For the text-containing cell, return its midpoint in [X, Y] coordinate format. 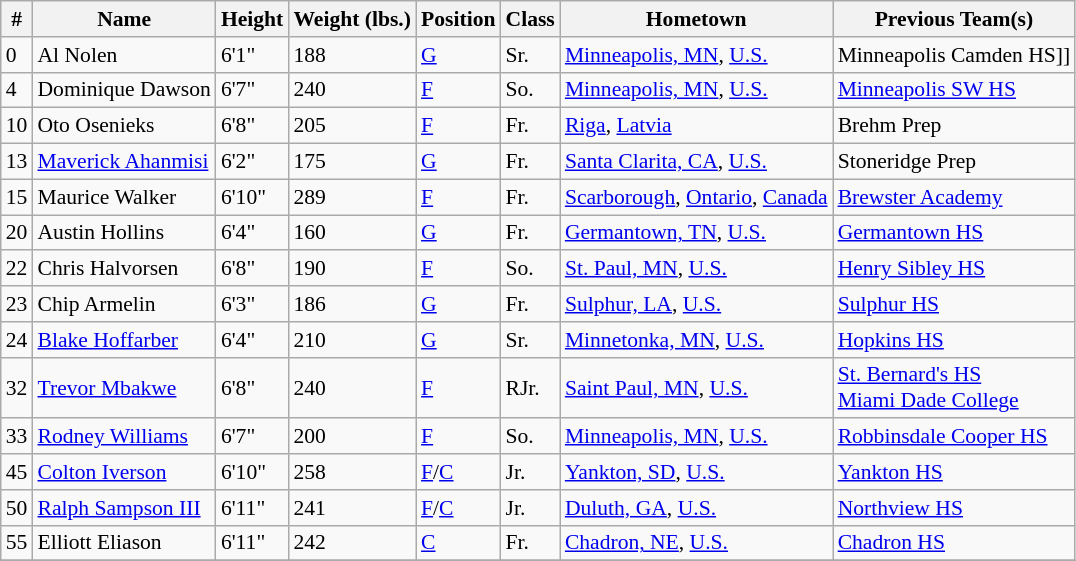
Blake Hoffarber [124, 340]
Oto Osenieks [124, 126]
289 [352, 197]
Height [252, 19]
Riga, Latvia [696, 126]
10 [17, 126]
190 [352, 269]
Name [124, 19]
Robbinsdale Cooper HS [954, 437]
Saint Paul, MN, U.S. [696, 388]
45 [17, 472]
Sulphur, LA, U.S. [696, 304]
# [17, 19]
210 [352, 340]
Minnetonka, MN, U.S. [696, 340]
Henry Sibley HS [954, 269]
50 [17, 508]
Sulphur HS [954, 304]
Elliott Eliason [124, 543]
33 [17, 437]
Scarborough, Ontario, Canada [696, 197]
32 [17, 388]
Germantown, TN, U.S. [696, 233]
Duluth, GA, U.S. [696, 508]
Al Nolen [124, 55]
C [458, 543]
Hopkins HS [954, 340]
22 [17, 269]
242 [352, 543]
St. Bernard's HSMiami Dade College [954, 388]
Maverick Ahanmisi [124, 162]
24 [17, 340]
188 [352, 55]
6'1" [252, 55]
Minneapolis Camden HS]] [954, 55]
4 [17, 90]
Dominique Dawson [124, 90]
Weight (lbs.) [352, 19]
13 [17, 162]
Colton Iverson [124, 472]
175 [352, 162]
Chris Halvorsen [124, 269]
258 [352, 472]
241 [352, 508]
RJr. [530, 388]
23 [17, 304]
Trevor Mbakwe [124, 388]
Brewster Academy [954, 197]
Class [530, 19]
6'2" [252, 162]
Stoneridge Prep [954, 162]
Chadron, NE, U.S. [696, 543]
Santa Clarita, CA, U.S. [696, 162]
Position [458, 19]
Germantown HS [954, 233]
20 [17, 233]
Chip Armelin [124, 304]
Minneapolis SW HS [954, 90]
Northview HS [954, 508]
St. Paul, MN, U.S. [696, 269]
0 [17, 55]
Brehm Prep [954, 126]
15 [17, 197]
Hometown [696, 19]
Austin Hollins [124, 233]
Maurice Walker [124, 197]
Ralph Sampson III [124, 508]
55 [17, 543]
160 [352, 233]
205 [352, 126]
186 [352, 304]
Yankton, SD, U.S. [696, 472]
Rodney Williams [124, 437]
Chadron HS [954, 543]
Yankton HS [954, 472]
6'3" [252, 304]
200 [352, 437]
Previous Team(s) [954, 19]
